Extract the (x, y) coordinate from the center of the cell holding the provided text.  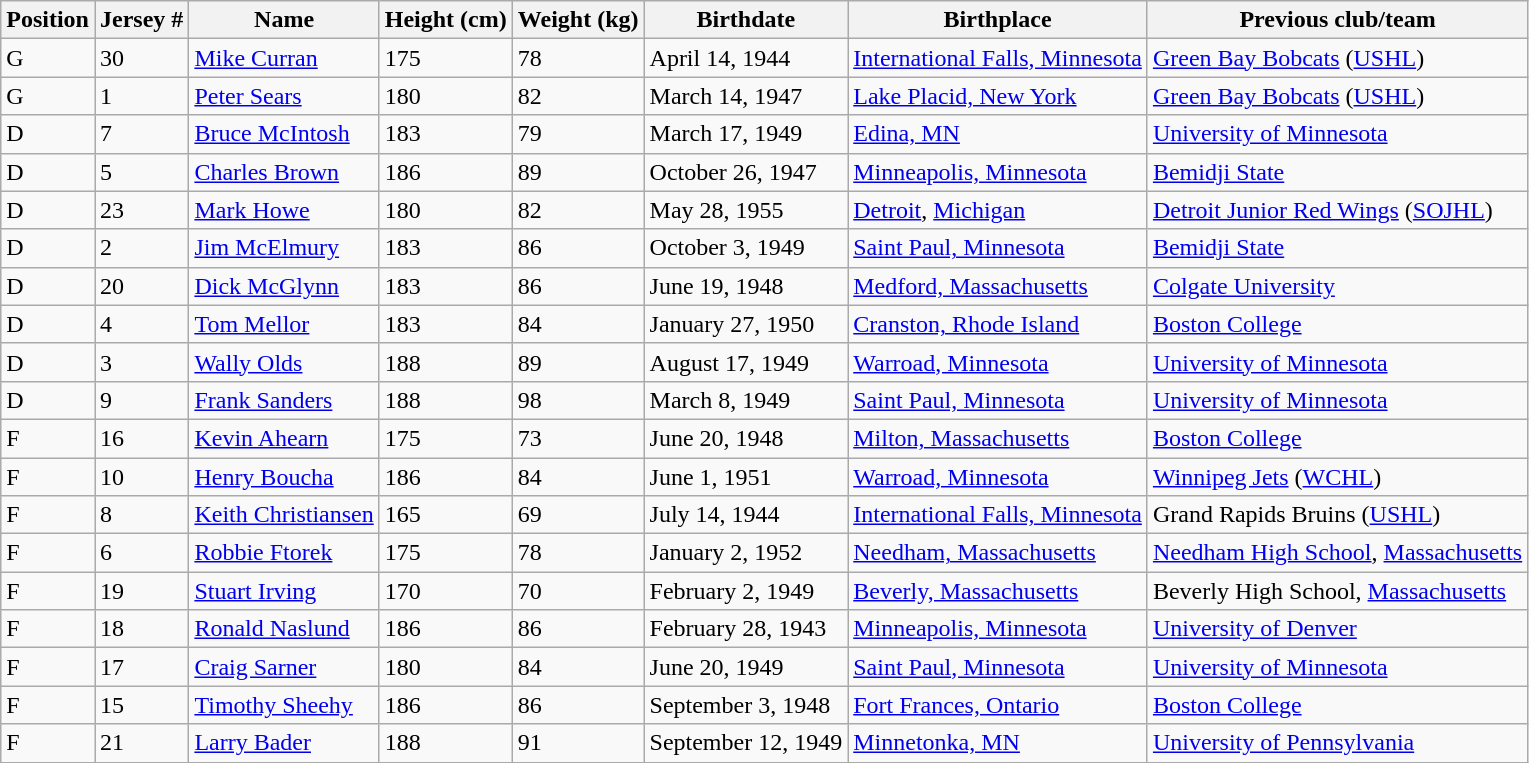
Beverly, Massachusetts (998, 591)
March 14, 1947 (746, 96)
Lake Placid, New York (998, 96)
Position (48, 20)
70 (578, 591)
Timothy Sheehy (284, 705)
4 (141, 324)
Beverly High School, Massachusetts (1337, 591)
Needham, Massachusetts (998, 553)
June 20, 1949 (746, 667)
Milton, Massachusetts (998, 438)
September 12, 1949 (746, 743)
October 26, 1947 (746, 172)
7 (141, 134)
June 1, 1951 (746, 477)
6 (141, 553)
Cranston, Rhode Island (998, 324)
19 (141, 591)
15 (141, 705)
July 14, 1944 (746, 515)
98 (578, 400)
Birthdate (746, 20)
Bruce McIntosh (284, 134)
June 20, 1948 (746, 438)
August 17, 1949 (746, 362)
Needham High School, Massachusetts (1337, 553)
Craig Sarner (284, 667)
30 (141, 58)
January 2, 1952 (746, 553)
Grand Rapids Bruins (USHL) (1337, 515)
21 (141, 743)
79 (578, 134)
Stuart Irving (284, 591)
91 (578, 743)
16 (141, 438)
Minnetonka, MN (998, 743)
Larry Bader (284, 743)
Name (284, 20)
Tom Mellor (284, 324)
10 (141, 477)
Previous club/team (1337, 20)
20 (141, 286)
Birthplace (998, 20)
2 (141, 248)
Robbie Ftorek (284, 553)
May 28, 1955 (746, 210)
March 8, 1949 (746, 400)
5 (141, 172)
Detroit Junior Red Wings (SOJHL) (1337, 210)
Detroit, Michigan (998, 210)
Keith Christiansen (284, 515)
University of Pennsylvania (1337, 743)
Jersey # (141, 20)
3 (141, 362)
Fort Frances, Ontario (998, 705)
University of Denver (1337, 629)
Edina, MN (998, 134)
Peter Sears (284, 96)
June 19, 1948 (746, 286)
Jim McElmury (284, 248)
March 17, 1949 (746, 134)
Charles Brown (284, 172)
8 (141, 515)
Colgate University (1337, 286)
Mike Curran (284, 58)
1 (141, 96)
Dick McGlynn (284, 286)
Kevin Ahearn (284, 438)
Mark Howe (284, 210)
Weight (kg) (578, 20)
9 (141, 400)
February 28, 1943 (746, 629)
February 2, 1949 (746, 591)
April 14, 1944 (746, 58)
Frank Sanders (284, 400)
October 3, 1949 (746, 248)
23 (141, 210)
January 27, 1950 (746, 324)
17 (141, 667)
Height (cm) (446, 20)
18 (141, 629)
Henry Boucha (284, 477)
69 (578, 515)
73 (578, 438)
Winnipeg Jets (WCHL) (1337, 477)
Ronald Naslund (284, 629)
September 3, 1948 (746, 705)
Medford, Massachusetts (998, 286)
170 (446, 591)
165 (446, 515)
Wally Olds (284, 362)
